Provide the (x, y) coordinate of the cell's center where the given text is located.  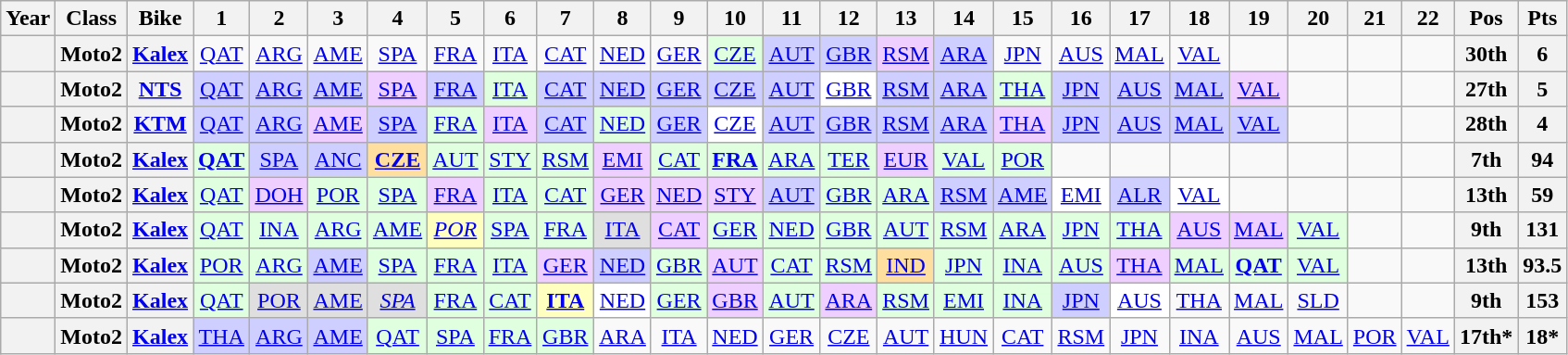
Pts (1542, 19)
ALR (1139, 195)
7th (1486, 159)
10 (735, 19)
ANC (338, 159)
EUR (906, 159)
20 (1318, 19)
12 (849, 19)
Bike (161, 19)
30th (1486, 54)
17 (1139, 19)
14 (963, 19)
153 (1542, 300)
94 (1542, 159)
SLD (1318, 300)
19 (1259, 19)
13 (906, 19)
21 (1375, 19)
TER (849, 159)
27th (1486, 89)
DOH (280, 195)
28th (1486, 124)
16 (1081, 19)
1 (222, 19)
11 (791, 19)
7 (566, 19)
93.5 (1542, 265)
KTM (161, 124)
2 (280, 19)
17th* (1486, 336)
HUN (963, 336)
18* (1542, 336)
18 (1199, 19)
NTS (161, 89)
IND (906, 265)
3 (338, 19)
Year (28, 19)
Pos (1486, 19)
Class (92, 19)
22 (1427, 19)
8 (623, 19)
131 (1542, 230)
15 (1023, 19)
9 (678, 19)
59 (1542, 195)
